For the text-containing cell, return its midpoint in (X, Y) coordinate format. 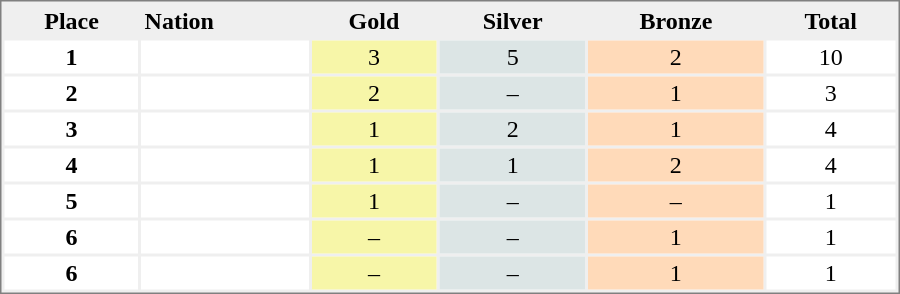
10 (830, 56)
Gold (374, 20)
Total (830, 20)
Place (71, 20)
Bronze (676, 20)
Silver (513, 20)
Nation (226, 20)
